Detect which cell encompasses the target text, then output its [x, y] center coordinate. 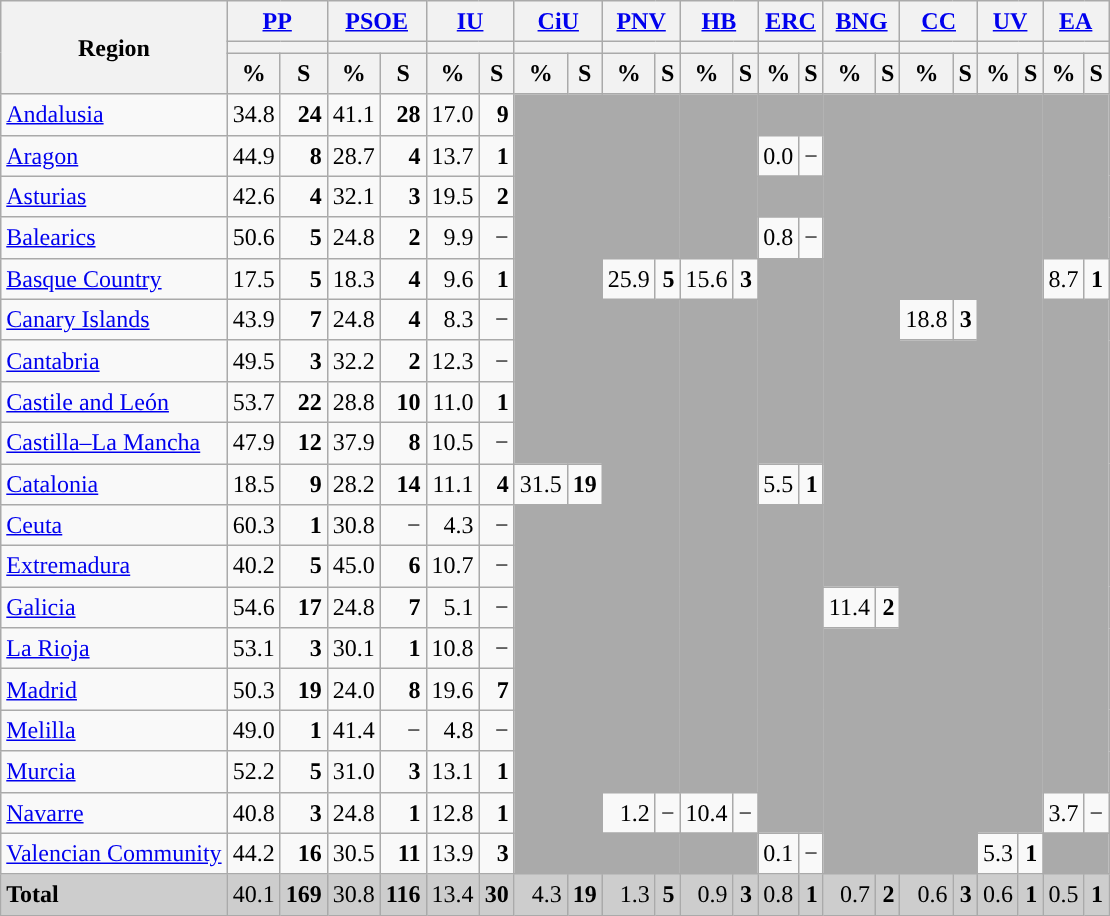
30 [496, 894]
22 [304, 402]
60.3 [254, 526]
17.0 [452, 114]
Catalonia [114, 484]
17.5 [254, 278]
13.9 [452, 854]
32.1 [354, 196]
Region [114, 48]
10 [403, 402]
12.8 [452, 812]
18.3 [354, 278]
50.3 [254, 690]
0.1 [778, 854]
18.8 [926, 320]
3.7 [1064, 812]
31.5 [540, 484]
Murcia [114, 772]
11.4 [849, 608]
34.8 [254, 114]
Galicia [114, 608]
40.8 [254, 812]
EA [1076, 22]
CiU [558, 22]
5.5 [778, 484]
49.0 [254, 730]
10.7 [452, 566]
PNV [641, 22]
8.3 [452, 320]
Ceuta [114, 526]
8.7 [1064, 278]
4.8 [452, 730]
24 [304, 114]
10.5 [452, 442]
Castilla–La Mancha [114, 442]
0.7 [849, 894]
28.2 [354, 484]
40.2 [254, 566]
Balearics [114, 238]
La Rioja [114, 648]
54.6 [254, 608]
45.0 [354, 566]
28.8 [354, 402]
1.3 [628, 894]
169 [304, 894]
9.9 [452, 238]
Cantabria [114, 360]
19.5 [452, 196]
13.7 [452, 156]
Castile and León [114, 402]
43.9 [254, 320]
50.6 [254, 238]
UV [1010, 22]
0.9 [706, 894]
PP [277, 22]
Navarre [114, 812]
37.9 [354, 442]
18.5 [254, 484]
116 [403, 894]
41.4 [354, 730]
Valencian Community [114, 854]
CC [938, 22]
10.8 [452, 648]
14 [403, 484]
15.6 [706, 278]
IU [470, 22]
6 [403, 566]
11 [403, 854]
16 [304, 854]
13.1 [452, 772]
Total [114, 894]
17 [304, 608]
53.7 [254, 402]
41.1 [354, 114]
53.1 [254, 648]
Asturias [114, 196]
Extremadura [114, 566]
11.0 [452, 402]
28 [403, 114]
31.0 [354, 772]
24.0 [354, 690]
Madrid [114, 690]
10.4 [706, 812]
52.2 [254, 772]
25.9 [628, 278]
Canary Islands [114, 320]
Andalusia [114, 114]
12.3 [452, 360]
47.9 [254, 442]
28.7 [354, 156]
32.2 [354, 360]
PSOE [376, 22]
ERC [791, 22]
49.5 [254, 360]
40.1 [254, 894]
30.5 [354, 854]
19.6 [452, 690]
30.1 [354, 648]
0.0 [778, 156]
1.2 [628, 812]
42.6 [254, 196]
Basque Country [114, 278]
Aragon [114, 156]
44.9 [254, 156]
44.2 [254, 854]
11.1 [452, 484]
5.1 [452, 608]
5.3 [998, 854]
9.6 [452, 278]
13.4 [452, 894]
BNG [862, 22]
0.5 [1064, 894]
HB [719, 22]
Melilla [114, 730]
12 [304, 442]
